Output the [x, y] coordinate of the center of the cell containing the given text.  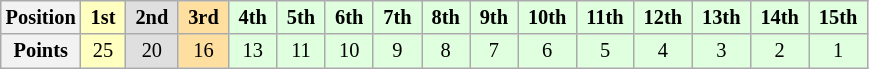
16 [203, 51]
Position [41, 17]
6th [349, 17]
1st [104, 17]
25 [104, 51]
3 [721, 51]
20 [152, 51]
4 [663, 51]
10 [349, 51]
13th [721, 17]
11 [301, 51]
Points [41, 51]
10th [547, 17]
4th [253, 17]
11th [604, 17]
1 [838, 51]
6 [547, 51]
7th [397, 17]
7 [494, 51]
2nd [152, 17]
13 [253, 51]
12th [663, 17]
2 [779, 51]
9 [397, 51]
5th [301, 17]
9th [494, 17]
3rd [203, 17]
14th [779, 17]
8th [446, 17]
8 [446, 51]
5 [604, 51]
15th [838, 17]
